Capture the cell that displays the provided text and extract its (X, Y) central coordinate. 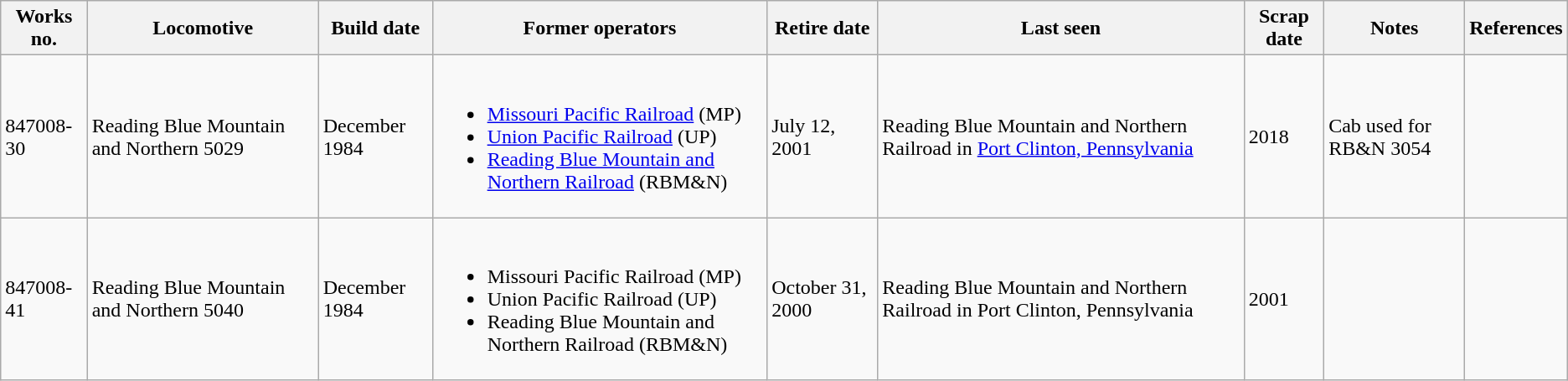
2018 (1283, 136)
Retire date (823, 28)
Scrap date (1283, 28)
Works no. (44, 28)
Cab used for RB&N 3054 (1395, 136)
Reading Blue Mountain and Northern 5040 (203, 299)
Locomotive (203, 28)
Last seen (1060, 28)
Reading Blue Mountain and Northern 5029 (203, 136)
July 12, 2001 (823, 136)
Notes (1395, 28)
847008-30 (44, 136)
October 31, 2000 (823, 299)
847008-41 (44, 299)
Build date (375, 28)
References (1516, 28)
2001 (1283, 299)
Former operators (600, 28)
